Identify which cell holds the provided text, then report its (x, y) central coordinate. 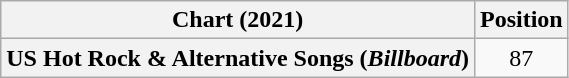
Position (521, 20)
Chart (2021) (238, 20)
US Hot Rock & Alternative Songs (Billboard) (238, 58)
87 (521, 58)
